Capture the cell that displays the provided text and extract its [X, Y] central coordinate. 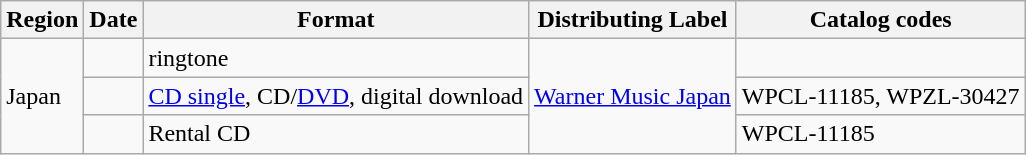
Distributing Label [633, 20]
Date [114, 20]
Rental CD [336, 134]
Region [42, 20]
ringtone [336, 58]
CD single, CD/DVD, digital download [336, 96]
Format [336, 20]
Japan [42, 96]
Warner Music Japan [633, 96]
Catalog codes [880, 20]
WPCL-11185, WPZL-30427 [880, 96]
WPCL-11185 [880, 134]
